Output the [x, y] coordinate of the center of the cell containing the given text.  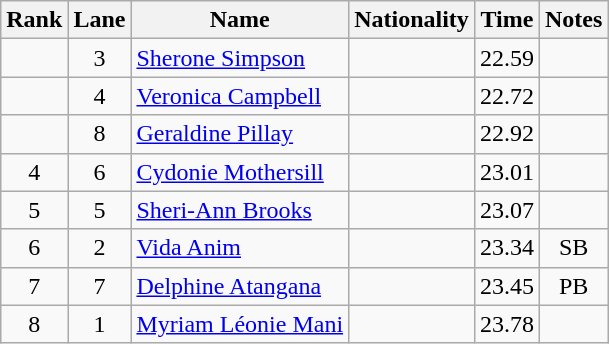
23.07 [506, 210]
1 [100, 324]
Delphine Atangana [240, 286]
22.92 [506, 134]
23.45 [506, 286]
Sheri-Ann Brooks [240, 210]
Cydonie Mothersill [240, 172]
2 [100, 248]
3 [100, 58]
23.34 [506, 248]
PB [573, 286]
Vida Anim [240, 248]
Myriam Léonie Mani [240, 324]
22.59 [506, 58]
Sherone Simpson [240, 58]
23.78 [506, 324]
23.01 [506, 172]
Time [506, 20]
Geraldine Pillay [240, 134]
22.72 [506, 96]
Nationality [412, 20]
SB [573, 248]
Veronica Campbell [240, 96]
Lane [100, 20]
Name [240, 20]
Rank [34, 20]
Notes [573, 20]
